Return [x, y] of the center of cell containing provided text 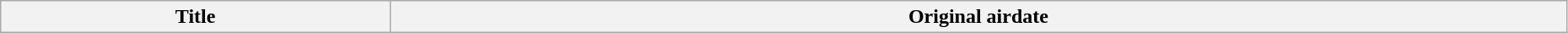
Original airdate [978, 17]
Title [196, 17]
